Search for the cell housing the specified text and yield its [x, y] center coordinate. 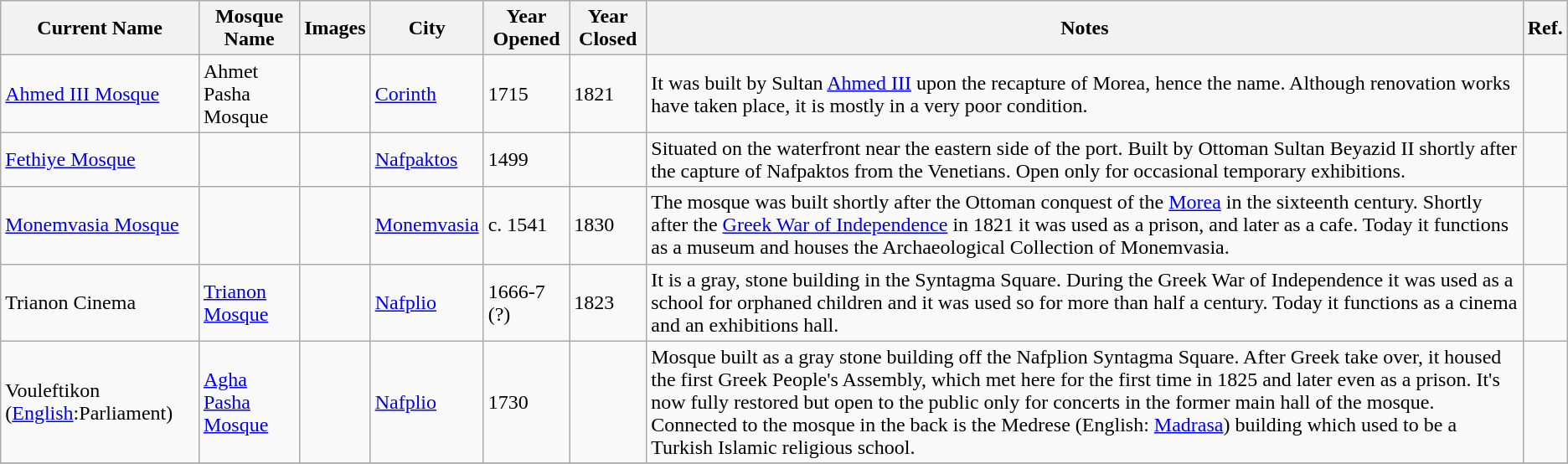
Current Name [101, 28]
Corinth [427, 94]
Fethiye Mosque [101, 159]
Monemvasia Mosque [101, 225]
1715 [526, 94]
Nafpaktos [427, 159]
1821 [608, 94]
Year Opened [526, 28]
1730 [526, 402]
Notes [1085, 28]
Agha Pasha Mosque [249, 402]
City [427, 28]
Images [335, 28]
Vouleftikon (English:Parliament) [101, 402]
Ahmet Pasha Mosque [249, 94]
Ref. [1545, 28]
Trianon Cinema [101, 302]
1499 [526, 159]
c. 1541 [526, 225]
1823 [608, 302]
1666-7 (?) [526, 302]
Ahmed III Mosque [101, 94]
Trianon Mosque [249, 302]
1830 [608, 225]
Year Closed [608, 28]
Mosque Name [249, 28]
Monemvasia [427, 225]
